Detect which cell encompasses the target text, then output its [x, y] center coordinate. 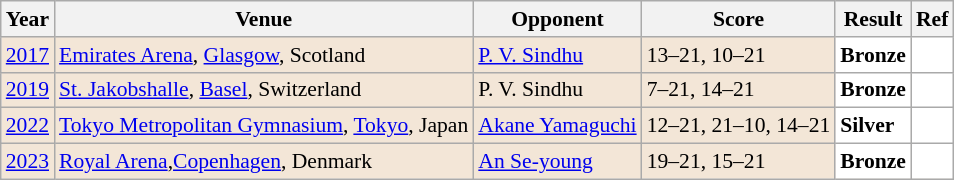
2022 [28, 126]
Opponent [557, 19]
Emirates Arena, Glasgow, Scotland [264, 55]
Silver [873, 126]
13–21, 10–21 [739, 55]
2019 [28, 90]
Year [28, 19]
Tokyo Metropolitan Gymnasium, Tokyo, Japan [264, 126]
Venue [264, 19]
Akane Yamaguchi [557, 126]
St. Jakobshalle, Basel, Switzerland [264, 90]
12–21, 21–10, 14–21 [739, 126]
Royal Arena,Copenhagen, Denmark [264, 162]
2023 [28, 162]
19–21, 15–21 [739, 162]
7–21, 14–21 [739, 90]
2017 [28, 55]
An Se-young [557, 162]
Score [739, 19]
Result [873, 19]
Ref [932, 19]
